Determine the [x, y] coordinate at the center of the cell enclosing the given text.  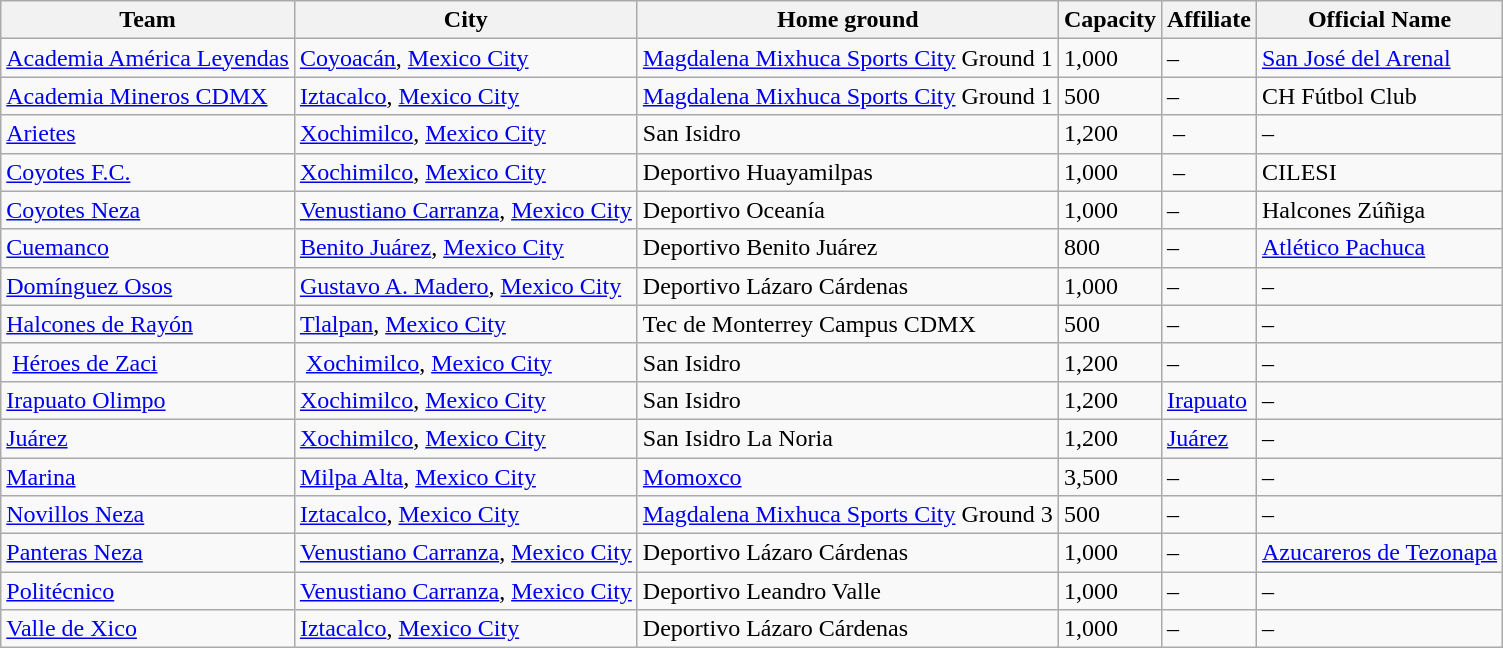
San Isidro La Noria [848, 438]
Gustavo A. Madero, Mexico City [466, 286]
Halcones de Rayón [148, 324]
Arietes [148, 134]
Irapuato [1208, 400]
Irapuato Olimpo [148, 400]
Tlalpan, Mexico City [466, 324]
Politécnico [148, 591]
Academia América Leyendas [148, 58]
San José del Arenal [1379, 58]
Héroes de Zaci [148, 362]
Coyoacán, Mexico City [466, 58]
800 [1110, 248]
3,500 [1110, 477]
CILESI [1379, 172]
Team [148, 20]
Deportivo Benito Juárez [848, 248]
CH Fútbol Club [1379, 96]
Milpa Alta, Mexico City [466, 477]
City [466, 20]
Benito Juárez, Mexico City [466, 248]
Official Name [1379, 20]
Deportivo Oceanía [848, 210]
Home ground [848, 20]
Deportivo Huayamilpas [848, 172]
Panteras Neza [148, 553]
Valle de Xico [148, 629]
Domínguez Osos [148, 286]
Magdalena Mixhuca Sports City Ground 3 [848, 515]
Affiliate [1208, 20]
Halcones Zúñiga [1379, 210]
Momoxco [848, 477]
Coyotes F.C. [148, 172]
Azucareros de Tezonapa [1379, 553]
Cuemanco [148, 248]
Academia Mineros CDMX [148, 96]
Coyotes Neza [148, 210]
Novillos Neza [148, 515]
Deportivo Leandro Valle [848, 591]
Marina [148, 477]
Atlético Pachuca [1379, 248]
Capacity [1110, 20]
Tec de Monterrey Campus CDMX [848, 324]
